Capture the cell that displays the provided text and extract its (X, Y) central coordinate. 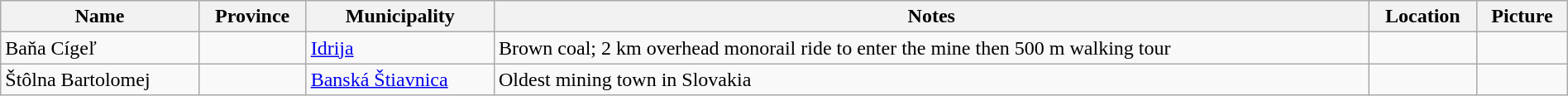
Idrija (400, 48)
Oldest mining town in Slovakia (931, 79)
Banská Štiavnica (400, 79)
Baňa Cígeľ (99, 48)
Name (99, 17)
Notes (931, 17)
Municipality (400, 17)
Picture (1523, 17)
Brown coal; 2 km overhead monorail ride to enter the mine then 500 m walking tour (931, 48)
Province (252, 17)
Location (1422, 17)
Štôlna Bartolomej (99, 79)
